Extract the (X, Y) coordinate from the center of the cell holding the provided text.  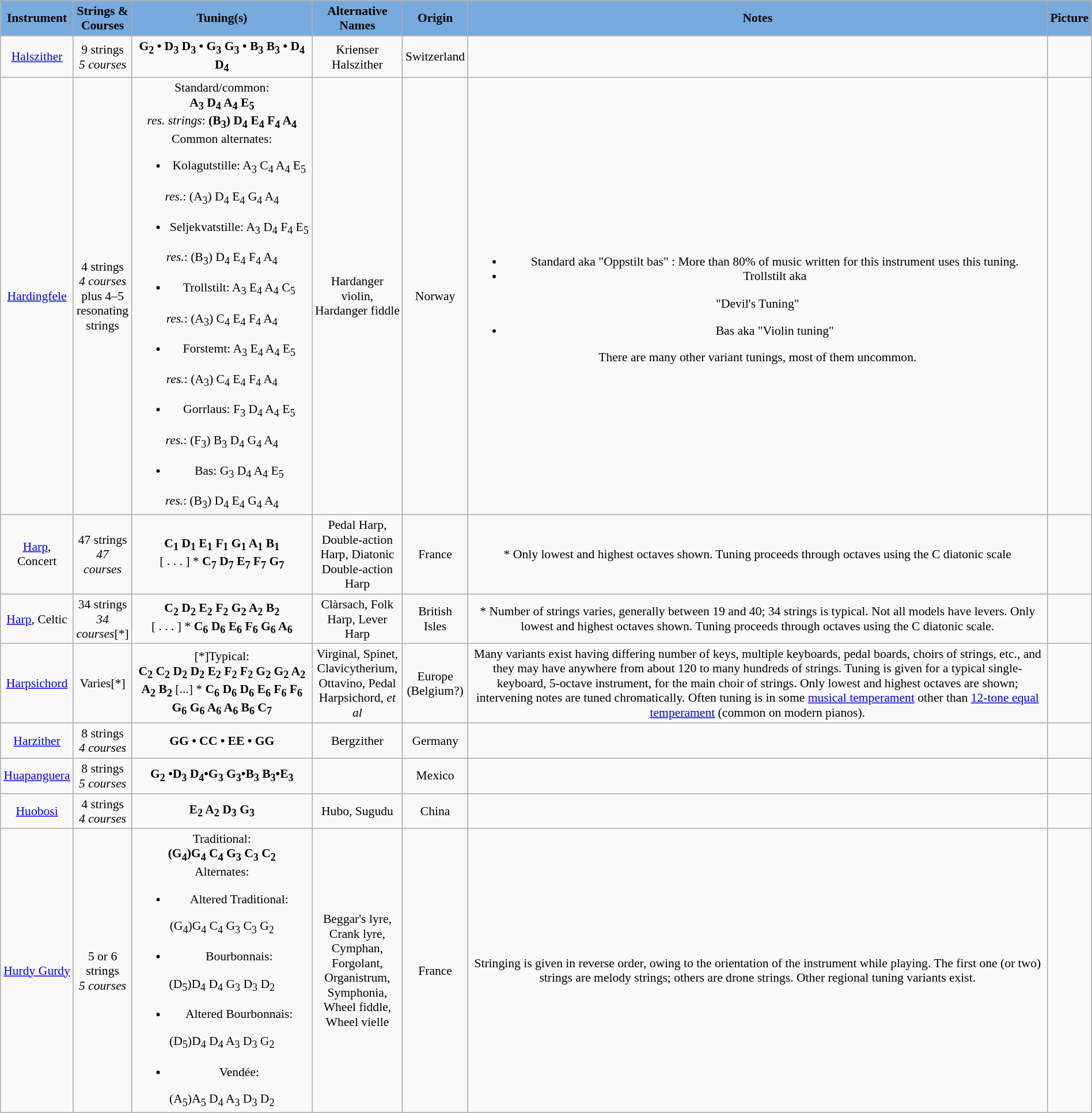
Varies[*] (103, 683)
Krienser Halszither (357, 56)
G2 •D3 D4•G3 G3•B3 B3•E3 (222, 775)
Halszither (37, 56)
8 strings5 courses (103, 775)
C2 D2 E2 F2 G2 A2 B2[ . . . ] * C6 D6 E6 F6 G6 A6 (222, 619)
Norway (435, 296)
Harp, Celtic (37, 619)
GG • CC • EE • GG (222, 741)
47 strings47 courses (103, 554)
Germany (435, 741)
British Isles (435, 619)
Instrument (37, 18)
5 or 6 strings5 courses (103, 970)
Origin (435, 18)
Pedal Harp, Double-action Harp, Diatonic Double-action Harp (357, 554)
[*]Typical:C2 C2 D2 D2 E2 F2 F2 G2 G2 A2 A2 B2 [...] * C6 D6 D6 E6 F6 F6 G6 G6 A6 A6 B6 C7 (222, 683)
9 strings5 courses (103, 56)
E2 A2 D3 G3 (222, 811)
Clàrsach, Folk Harp, Lever Harp (357, 619)
C1 D1 E1 F1 G1 A1 B1[ . . . ] * C7 D7 E7 F7 G7 (222, 554)
Tuning(s) (222, 18)
China (435, 811)
Virginal, Spinet, Clavicytherium, Ottavino, Pedal Harpsichord, et al (357, 683)
G2 • D3 D3 • G3 G3 • B3 B3 • D4 D4 (222, 56)
Huapanguera (37, 775)
Harpsichord (37, 683)
Hardanger violin, Hardanger fiddle (357, 296)
Harzither (37, 741)
4 strings4 coursesplus 4–5 resonating strings (103, 296)
Bergzither (357, 741)
Strings & Courses (103, 18)
Hubo, Sugudu (357, 811)
Huobosi (37, 811)
Mexico (435, 775)
Europe (Belgium?) (435, 683)
Picture (1069, 18)
Harp, Concert (37, 554)
8 strings4 courses (103, 741)
Switzerland (435, 56)
Alternative Names (357, 18)
Hardingfele (37, 296)
4 strings4 courses (103, 811)
34 strings34 courses[*] (103, 619)
Beggar's lyre, Crank lyre, Cymphan, Forgolant, Organistrum, Symphonia, Wheel fiddle, Wheel vielle (357, 970)
* Only lowest and highest octaves shown. Tuning proceeds through octaves using the C diatonic scale (757, 554)
Notes (757, 18)
Hurdy Gurdy (37, 970)
